Detect which cell encompasses the target text, then output its [X, Y] center coordinate. 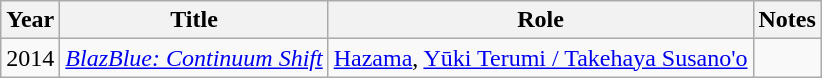
2014 [30, 58]
Hazama, Yūki Terumi / Takehaya Susano'o [540, 58]
Title [194, 20]
Year [30, 20]
Notes [787, 20]
Role [540, 20]
BlazBlue: Continuum Shift [194, 58]
